Output the [x, y] coordinate of the center of the cell containing the given text.  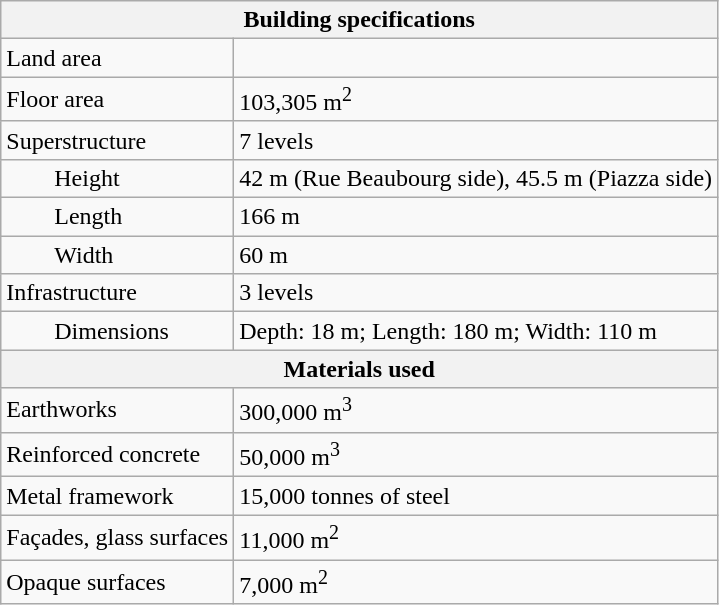
Metal framework [118, 496]
7,000 m2 [476, 582]
Length [118, 217]
Earthworks [118, 410]
Dimensions [118, 331]
Reinforced concrete [118, 454]
Materials used [360, 369]
50,000 m3 [476, 454]
Floor area [118, 100]
Height [118, 178]
Land area [118, 58]
7 levels [476, 140]
15,000 tonnes of steel [476, 496]
103,305 m2 [476, 100]
Superstructure [118, 140]
42 m (Rue Beaubourg side), 45.5 m (Piazza side) [476, 178]
Width [118, 255]
Building specifications [360, 20]
3 levels [476, 293]
Depth: 18 m; Length: 180 m; Width: 110 m [476, 331]
60 m [476, 255]
Opaque surfaces [118, 582]
300,000 m3 [476, 410]
Façades, glass surfaces [118, 538]
166 m [476, 217]
11,000 m2 [476, 538]
Infrastructure [118, 293]
